Search for the cell housing the specified text and yield its (X, Y) center coordinate. 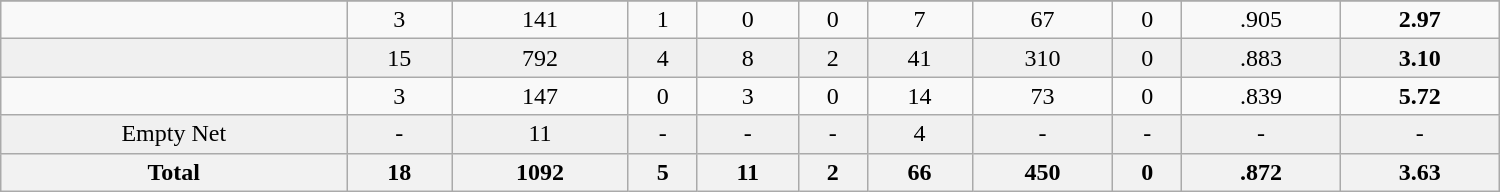
73 (1042, 96)
.872 (1262, 172)
450 (1042, 172)
5 (662, 172)
67 (1042, 20)
Empty Net (174, 134)
1092 (540, 172)
2.97 (1420, 20)
147 (540, 96)
7 (920, 20)
1 (662, 20)
5.72 (1420, 96)
.905 (1262, 20)
.883 (1262, 58)
66 (920, 172)
3.63 (1420, 172)
141 (540, 20)
8 (748, 58)
310 (1042, 58)
18 (400, 172)
14 (920, 96)
15 (400, 58)
792 (540, 58)
.839 (1262, 96)
3.10 (1420, 58)
Total (174, 172)
41 (920, 58)
